Extract the [X, Y] coordinate from the center of the cell holding the provided text.  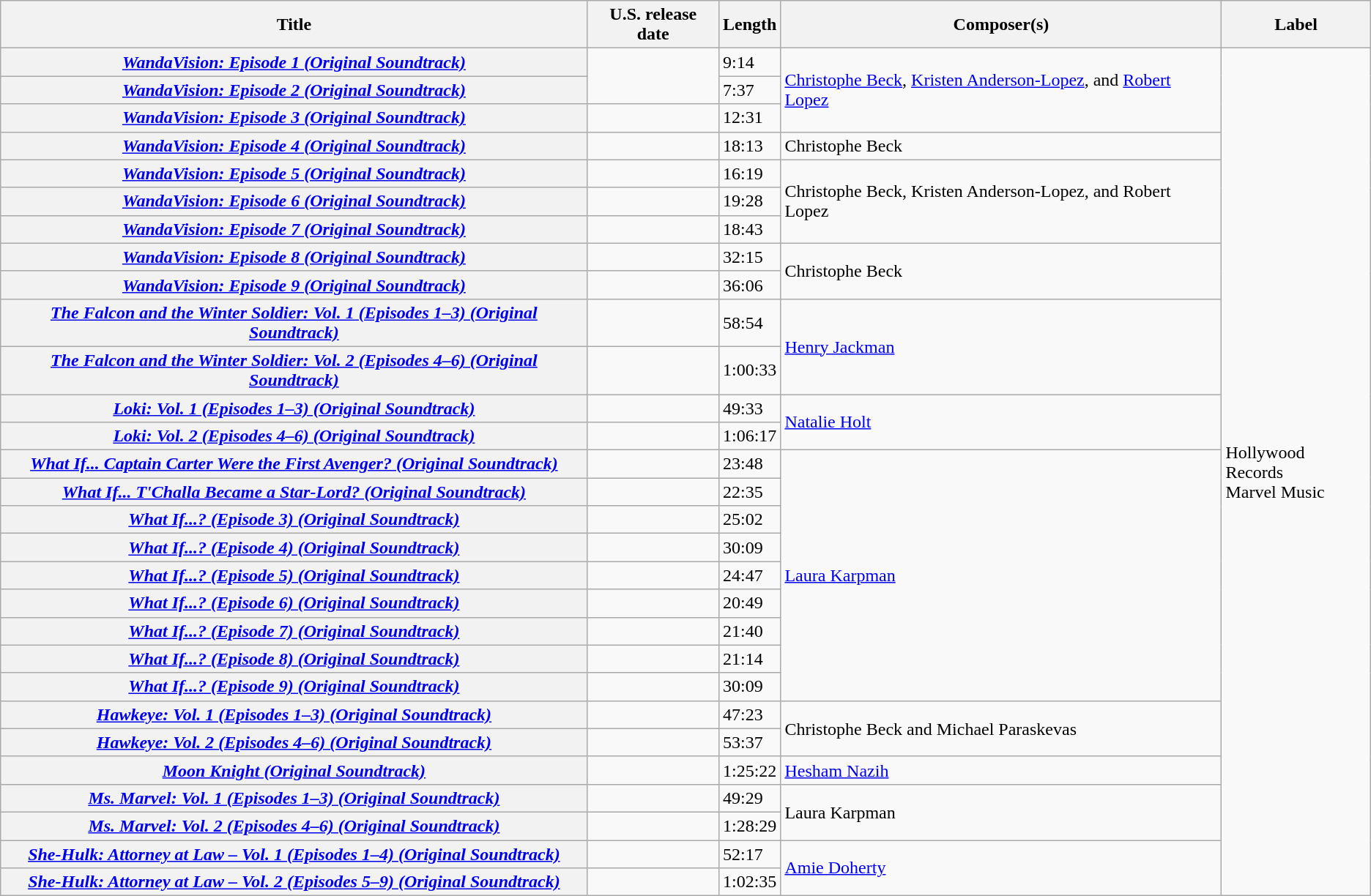
What If...? (Episode 6) (Original Soundtrack) [294, 603]
49:29 [749, 798]
24:47 [749, 575]
What If...? (Episode 5) (Original Soundtrack) [294, 575]
21:40 [749, 631]
23:48 [749, 464]
12:31 [749, 118]
1:06:17 [749, 436]
Length [749, 25]
47:23 [749, 714]
52:17 [749, 854]
WandaVision: Episode 7 (Original Soundtrack) [294, 229]
She-Hulk: Attorney at Law – Vol. 1 (Episodes 1–4) (Original Soundtrack) [294, 854]
WandaVision: Episode 5 (Original Soundtrack) [294, 173]
WandaVision: Episode 6 (Original Soundtrack) [294, 201]
19:28 [749, 201]
U.S. release date [653, 25]
18:13 [749, 146]
WandaVision: Episode 9 (Original Soundtrack) [294, 285]
Christophe Beck and Michael Paraskevas [1001, 728]
What If... Captain Carter Were the First Avenger? (Original Soundtrack) [294, 464]
7:37 [749, 90]
What If...? (Episode 9) (Original Soundtrack) [294, 687]
9:14 [749, 62]
The Falcon and the Winter Soldier: Vol. 1 (Episodes 1–3) (Original Soundtrack) [294, 322]
18:43 [749, 229]
Ms. Marvel: Vol. 1 (Episodes 1–3) (Original Soundtrack) [294, 798]
Henry Jackman [1001, 346]
53:37 [749, 742]
Ms. Marvel: Vol. 2 (Episodes 4–6) (Original Soundtrack) [294, 826]
25:02 [749, 520]
WandaVision: Episode 1 (Original Soundtrack) [294, 62]
What If...? (Episode 8) (Original Soundtrack) [294, 659]
WandaVision: Episode 3 (Original Soundtrack) [294, 118]
Loki: Vol. 2 (Episodes 4–6) (Original Soundtrack) [294, 436]
Amie Doherty [1001, 868]
1:02:35 [749, 882]
The Falcon and the Winter Soldier: Vol. 2 (Episodes 4–6) (Original Soundtrack) [294, 370]
What If...? (Episode 3) (Original Soundtrack) [294, 520]
21:14 [749, 659]
16:19 [749, 173]
Hawkeye: Vol. 1 (Episodes 1–3) (Original Soundtrack) [294, 714]
36:06 [749, 285]
What If...? (Episode 4) (Original Soundtrack) [294, 548]
WandaVision: Episode 4 (Original Soundtrack) [294, 146]
What If... T'Challa Became a Star-Lord? (Original Soundtrack) [294, 492]
Moon Knight (Original Soundtrack) [294, 770]
32:15 [749, 257]
What If...? (Episode 7) (Original Soundtrack) [294, 631]
1:28:29 [749, 826]
Hollywood RecordsMarvel Music [1296, 472]
Title [294, 25]
Hawkeye: Vol. 2 (Episodes 4–6) (Original Soundtrack) [294, 742]
49:33 [749, 408]
1:00:33 [749, 370]
20:49 [749, 603]
Natalie Holt [1001, 422]
1:25:22 [749, 770]
Hesham Nazih [1001, 770]
WandaVision: Episode 2 (Original Soundtrack) [294, 90]
Composer(s) [1001, 25]
Label [1296, 25]
She-Hulk: Attorney at Law – Vol. 2 (Episodes 5–9) (Original Soundtrack) [294, 882]
58:54 [749, 322]
Loki: Vol. 1 (Episodes 1–3) (Original Soundtrack) [294, 408]
22:35 [749, 492]
WandaVision: Episode 8 (Original Soundtrack) [294, 257]
